Locate the cell with the specified text and output its [X, Y] center coordinate. 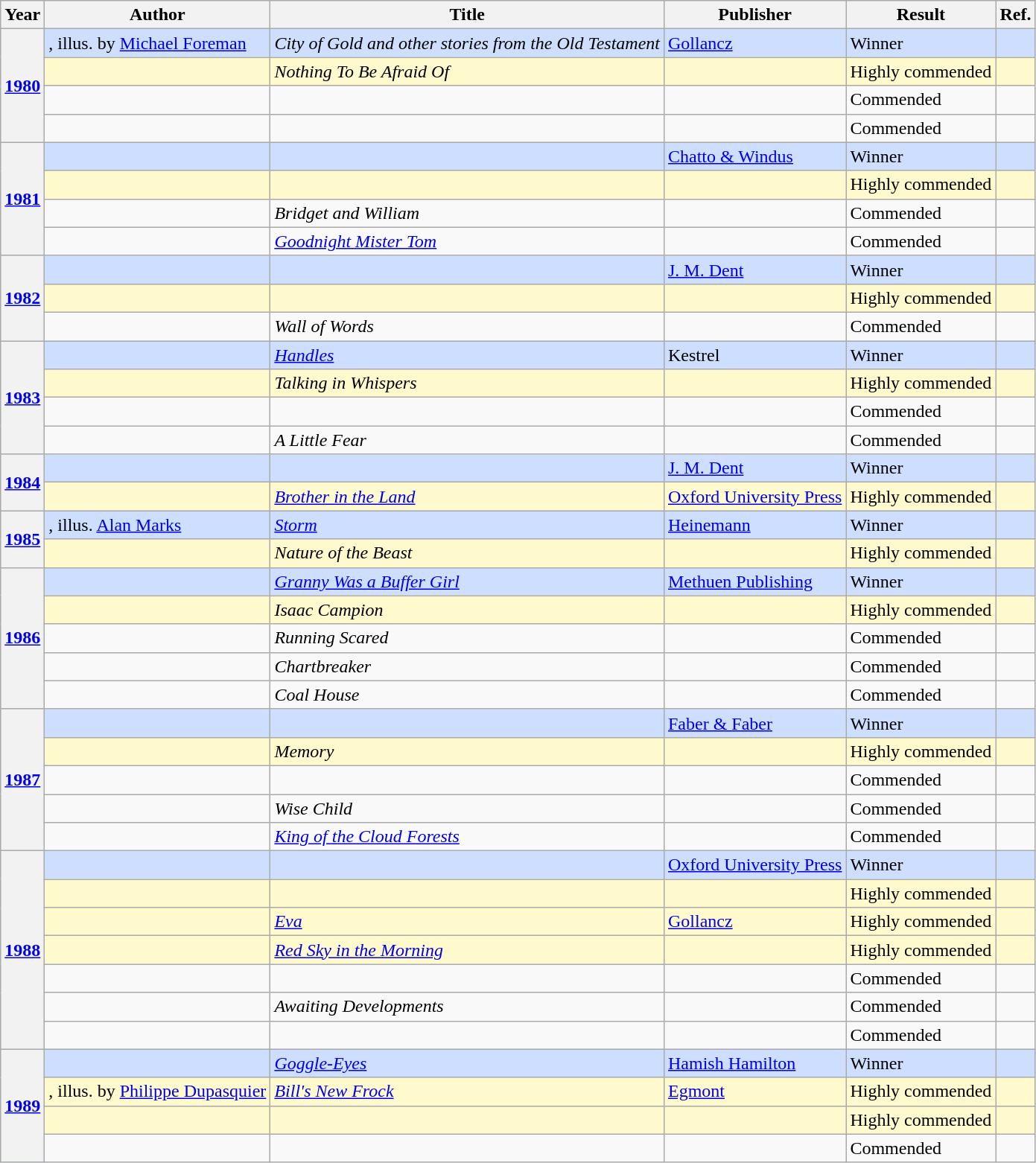
Isaac Campion [468, 610]
Goodnight Mister Tom [468, 241]
Talking in Whispers [468, 383]
Wise Child [468, 808]
Egmont [754, 1092]
Storm [468, 525]
1987 [22, 780]
Ref. [1016, 15]
1988 [22, 950]
, illus. Alan Marks [158, 525]
King of the Cloud Forests [468, 837]
Title [468, 15]
Year [22, 15]
Hamish Hamilton [754, 1063]
1986 [22, 638]
Chartbreaker [468, 666]
1983 [22, 398]
Coal House [468, 695]
A Little Fear [468, 440]
Bill's New Frock [468, 1092]
Brother in the Land [468, 497]
Chatto & Windus [754, 156]
Bridget and William [468, 213]
1981 [22, 199]
Nothing To Be Afraid Of [468, 71]
1989 [22, 1106]
Nature of the Beast [468, 553]
Kestrel [754, 355]
Heinemann [754, 525]
Memory [468, 751]
Handles [468, 355]
Faber & Faber [754, 723]
Goggle-Eyes [468, 1063]
Publisher [754, 15]
Eva [468, 922]
Wall of Words [468, 326]
Result [921, 15]
Running Scared [468, 638]
Author [158, 15]
Awaiting Developments [468, 1007]
1984 [22, 482]
1982 [22, 298]
Red Sky in the Morning [468, 950]
, illus. by Philippe Dupasquier [158, 1092]
Methuen Publishing [754, 581]
1980 [22, 86]
City of Gold and other stories from the Old Testament [468, 43]
, illus. by Michael Foreman [158, 43]
Granny Was a Buffer Girl [468, 581]
1985 [22, 539]
